Return the [X, Y] coordinate for the center point of the cell that contains the specified text.  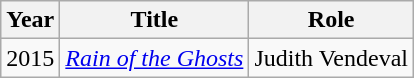
Role [332, 20]
Judith Vendeval [332, 58]
Rain of the Ghosts [154, 58]
Title [154, 20]
2015 [30, 58]
Year [30, 20]
